Search for the cell housing the specified text and yield its [X, Y] center coordinate. 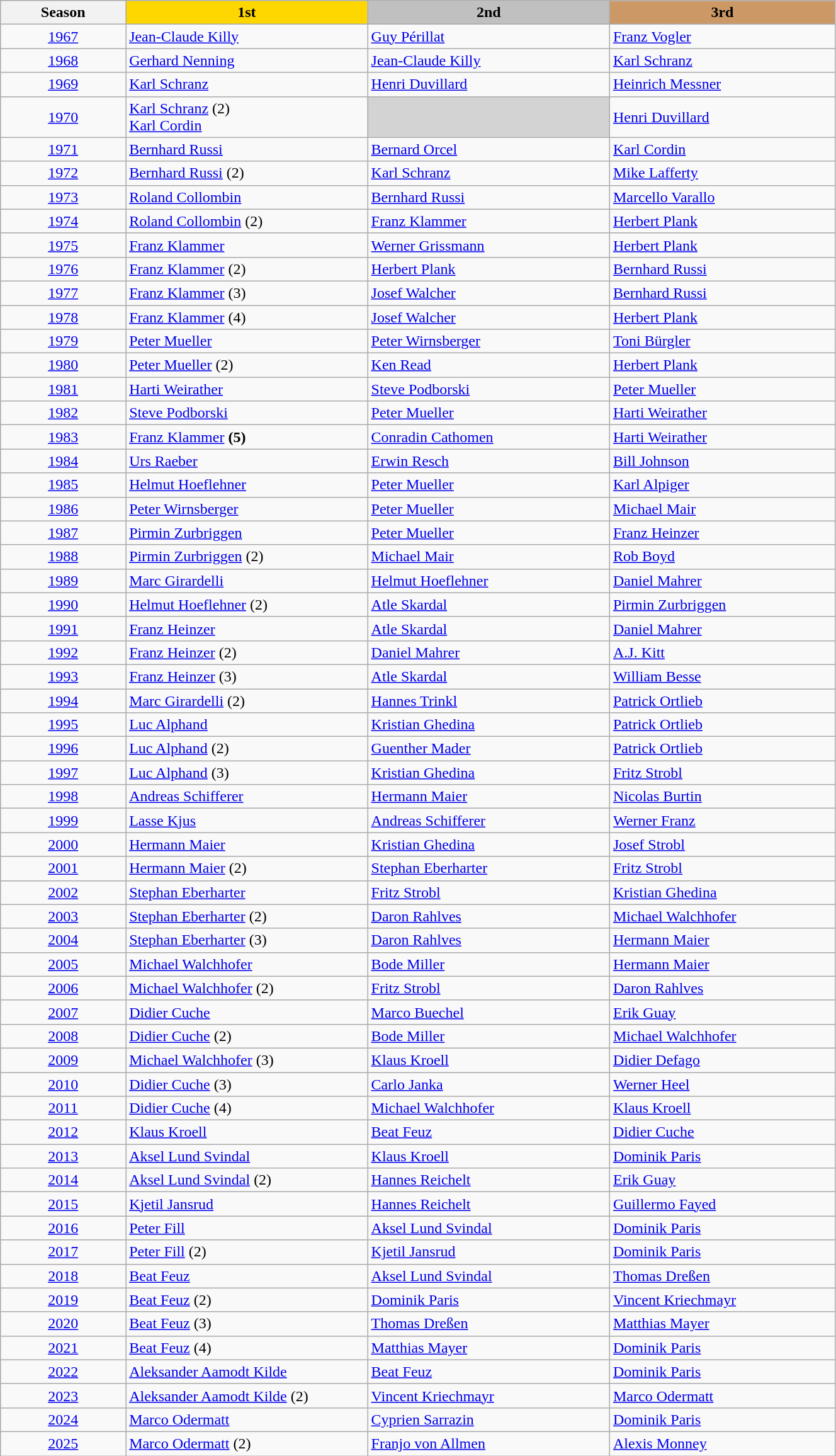
1987 [63, 533]
Marcello Varallo [722, 197]
Karl Schranz (2) Karl Cordin [247, 117]
1978 [63, 317]
Franz Klammer (5) [247, 437]
Toni Bürgler [722, 341]
1970 [63, 117]
Lasse Kjus [247, 821]
Erwin Resch [489, 461]
2001 [63, 868]
1969 [63, 84]
Didier Cuche (3) [247, 1084]
Franz Klammer (2) [247, 269]
2013 [63, 1156]
1975 [63, 245]
1979 [63, 341]
Didier Defago [722, 1060]
Peter Fill (2) [247, 1252]
Franz Heinzer (3) [247, 676]
Didier Cuche (4) [247, 1108]
Beat Feuz (2) [247, 1300]
2011 [63, 1108]
Heinrich Messner [722, 84]
Stephan Eberharter (2) [247, 916]
Peter Fill [247, 1228]
Werner Franz [722, 821]
1986 [63, 509]
2005 [63, 964]
Michael Walchhofer (3) [247, 1060]
Mike Lafferty [722, 173]
1997 [63, 773]
1990 [63, 605]
Ken Read [489, 365]
Josef Strobl [722, 845]
Franz Klammer (3) [247, 293]
1989 [63, 581]
2016 [63, 1228]
1995 [63, 725]
2006 [63, 988]
Franjo von Allmen [489, 1443]
Aleksander Aamodt Kilde (2) [247, 1396]
1977 [63, 293]
Carlo Janka [489, 1084]
1st [247, 13]
Luc Alphand (3) [247, 773]
2015 [63, 1204]
2003 [63, 916]
1968 [63, 60]
Urs Raeber [247, 461]
1984 [63, 461]
2nd [489, 13]
Hermann Maier (2) [247, 868]
A.J. Kitt [722, 652]
1976 [63, 269]
1981 [63, 389]
1992 [63, 652]
2014 [63, 1180]
3rd [722, 13]
2020 [63, 1324]
Bernhard Russi (2) [247, 173]
Marc Girardelli (2) [247, 701]
Helmut Hoeflehner (2) [247, 605]
Aksel Lund Svindal (2) [247, 1180]
2024 [63, 1419]
1983 [63, 437]
Cyprien Sarrazin [489, 1419]
1967 [63, 37]
2018 [63, 1276]
2010 [63, 1084]
Stephan Eberharter (3) [247, 940]
Bill Johnson [722, 461]
Werner Heel [722, 1084]
1993 [63, 676]
1980 [63, 365]
Peter Mueller (2) [247, 365]
2004 [63, 940]
1974 [63, 221]
Season [63, 13]
Marc Girardelli [247, 581]
Rob Boyd [722, 557]
Marco Buechel [489, 1012]
William Besse [722, 676]
Conradin Cathomen [489, 437]
Alexis Monney [722, 1443]
2000 [63, 845]
Franz Klammer (4) [247, 317]
1998 [63, 797]
Franz Heinzer (2) [247, 652]
Marco Odermatt (2) [247, 1443]
2017 [63, 1252]
2025 [63, 1443]
2022 [63, 1372]
2008 [63, 1036]
Guenther Mader [489, 749]
Roland Collombin (2) [247, 221]
2021 [63, 1348]
Werner Grissmann [489, 245]
Karl Alpiger [722, 485]
Guy Périllat [489, 37]
Guillermo Fayed [722, 1204]
Franz Vogler [722, 37]
2007 [63, 1012]
Hannes Trinkl [489, 701]
2019 [63, 1300]
Roland Collombin [247, 197]
1994 [63, 701]
2009 [63, 1060]
1982 [63, 413]
2002 [63, 892]
1971 [63, 149]
Aleksander Aamodt Kilde [247, 1372]
Nicolas Burtin [722, 797]
1973 [63, 197]
2023 [63, 1396]
1972 [63, 173]
Beat Feuz (3) [247, 1324]
1996 [63, 749]
Luc Alphand (2) [247, 749]
1999 [63, 821]
Luc Alphand [247, 725]
1985 [63, 485]
2012 [63, 1132]
1991 [63, 628]
Michael Walchhofer (2) [247, 988]
Pirmin Zurbriggen (2) [247, 557]
Karl Cordin [722, 149]
Beat Feuz (4) [247, 1348]
Didier Cuche (2) [247, 1036]
Gerhard Nenning [247, 60]
1988 [63, 557]
Bernard Orcel [489, 149]
